Return the [x, y] coordinate for the center point of the cell that contains the specified text.  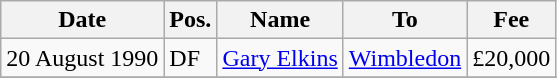
Pos. [190, 20]
DF [190, 58]
£20,000 [512, 58]
Fee [512, 20]
Name [280, 20]
Date [82, 20]
20 August 1990 [82, 58]
To [404, 20]
Gary Elkins [280, 58]
Wimbledon [404, 58]
